Output the [X, Y] coordinate of the center of the cell containing the given text.  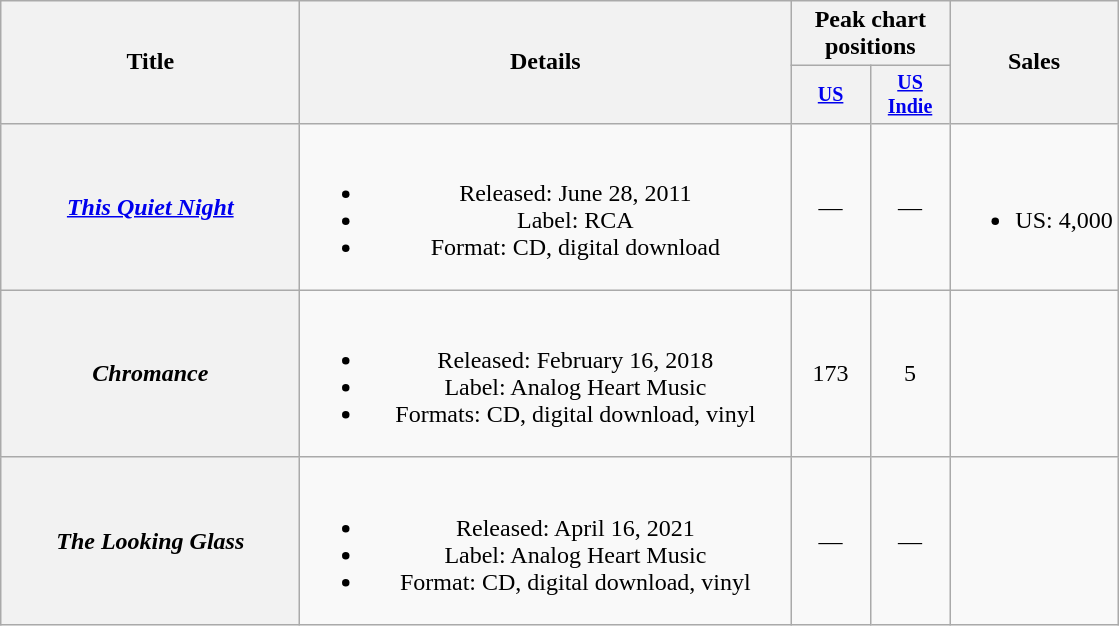
173 [830, 374]
US [830, 94]
Sales [1034, 62]
Details [546, 62]
Released: June 28, 2011Label: RCAFormat: CD, digital download [546, 206]
Chromance [150, 374]
Peak chart positions [870, 34]
5 [910, 374]
Released: February 16, 2018Label: Analog Heart MusicFormats: CD, digital download, vinyl [546, 374]
Title [150, 62]
US Indie [910, 94]
This Quiet Night [150, 206]
The Looking Glass [150, 540]
US: 4,000 [1034, 206]
Released: April 16, 2021Label: Analog Heart MusicFormat: CD, digital download, vinyl [546, 540]
